From the cell containing the given text, extract its center point as [x, y] coordinate. 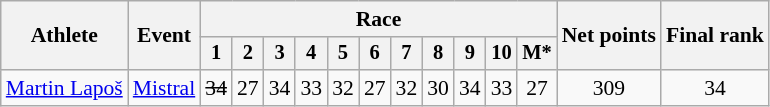
4 [311, 54]
Martin Lapoš [64, 88]
10 [502, 54]
5 [343, 54]
2 [248, 54]
6 [375, 54]
8 [438, 54]
9 [470, 54]
7 [407, 54]
309 [609, 88]
1 [216, 54]
Race [378, 19]
Net points [609, 36]
Mistral [164, 88]
Event [164, 36]
M* [536, 54]
30 [438, 88]
3 [280, 54]
Athlete [64, 36]
Final rank [715, 36]
